Extract the (X, Y) coordinate from the center of the cell holding the provided text.  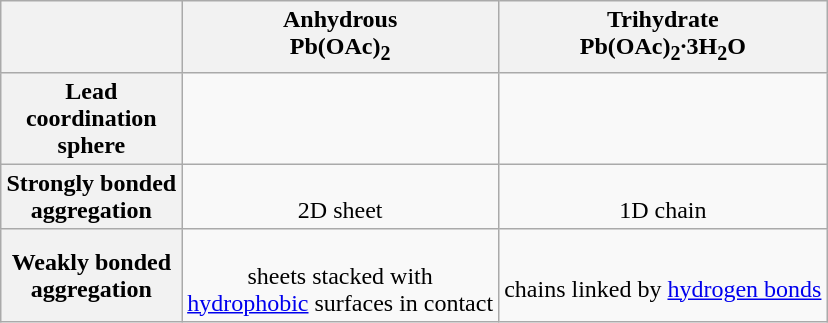
Leadcoordinationsphere (92, 118)
sheets stacked withhydrophobic surfaces in contact (340, 275)
2D sheet (340, 196)
1D chain (663, 196)
Weakly bondedaggregation (92, 275)
chains linked by hydrogen bonds (663, 275)
TrihydratePb(OAc)2·3H2O (663, 36)
AnhydrousPb(OAc)2 (340, 36)
Strongly bondedaggregation (92, 196)
